Capture the cell that displays the provided text and extract its [X, Y] central coordinate. 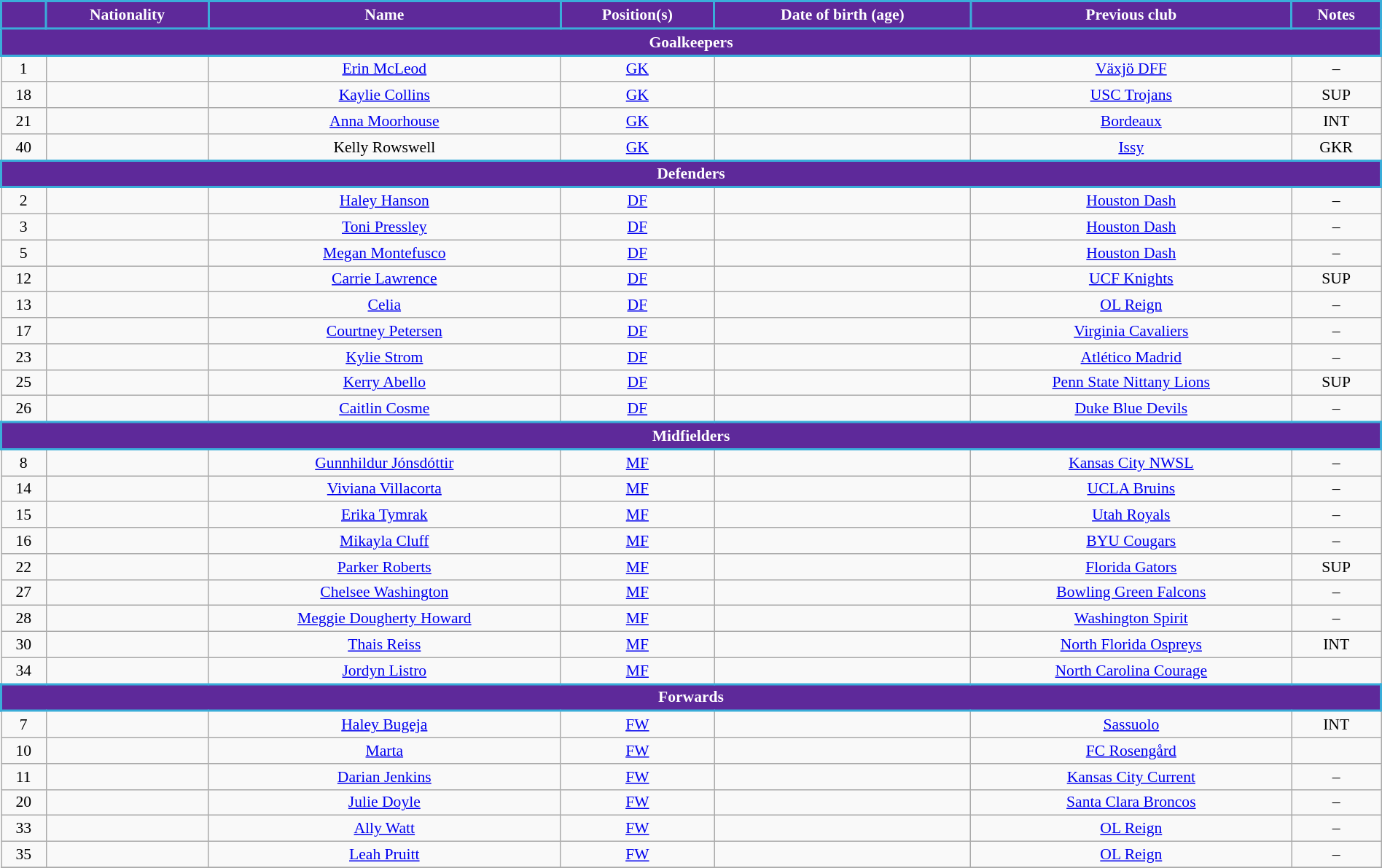
28 [24, 619]
North Florida Ospreys [1131, 645]
Ally Watt [385, 829]
25 [24, 383]
Sassuolo [1131, 724]
Defenders [691, 173]
Thais Reiss [385, 645]
Kansas City Current [1131, 777]
Kansas City NWSL [1131, 463]
Florida Gators [1131, 567]
Erin McLeod [385, 69]
Date of birth (age) [843, 15]
14 [24, 489]
Position(s) [637, 15]
30 [24, 645]
Notes [1337, 15]
Name [385, 15]
Courtney Petersen [385, 331]
Nationality [127, 15]
Parker Roberts [385, 567]
2 [24, 200]
FC Rosengård [1131, 751]
Atlético Madrid [1131, 357]
17 [24, 331]
26 [24, 409]
5 [24, 253]
Chelsee Washington [385, 593]
Kaylie Collins [385, 95]
Julie Doyle [385, 802]
Kylie Strom [385, 357]
Megan Montefusco [385, 253]
Bowling Green Falcons [1131, 593]
Kelly Rowswell [385, 147]
40 [24, 147]
16 [24, 541]
Santa Clara Broncos [1131, 802]
22 [24, 567]
Kerry Abello [385, 383]
12 [24, 279]
1 [24, 69]
Previous club [1131, 15]
Virginia Cavaliers [1131, 331]
20 [24, 802]
Duke Blue Devils [1131, 409]
Viviana Villacorta [385, 489]
Caitlin Cosme [385, 409]
Celia [385, 305]
Jordyn Listro [385, 670]
35 [24, 855]
Utah Royals [1131, 515]
Haley Hanson [385, 200]
USC Trojans [1131, 95]
15 [24, 515]
Goalkeepers [691, 42]
Gunnhildur Jónsdóttir [385, 463]
18 [24, 95]
Darian Jenkins [385, 777]
7 [24, 724]
GKR [1337, 147]
13 [24, 305]
Anna Moorhouse [385, 121]
Meggie Dougherty Howard [385, 619]
Bordeaux [1131, 121]
UCF Knights [1131, 279]
Issy [1131, 147]
BYU Cougars [1131, 541]
Carrie Lawrence [385, 279]
27 [24, 593]
34 [24, 670]
33 [24, 829]
Forwards [691, 698]
23 [24, 357]
UCLA Bruins [1131, 489]
Växjö DFF [1131, 69]
Leah Pruitt [385, 855]
North Carolina Courage [1131, 670]
21 [24, 121]
Midfielders [691, 436]
Haley Bugeja [385, 724]
Toni Pressley [385, 227]
11 [24, 777]
Washington Spirit [1131, 619]
8 [24, 463]
Mikayla Cluff [385, 541]
Erika Tymrak [385, 515]
3 [24, 227]
Marta [385, 751]
Penn State Nittany Lions [1131, 383]
10 [24, 751]
